Output the (x, y) coordinate of the center of the cell containing the given text.  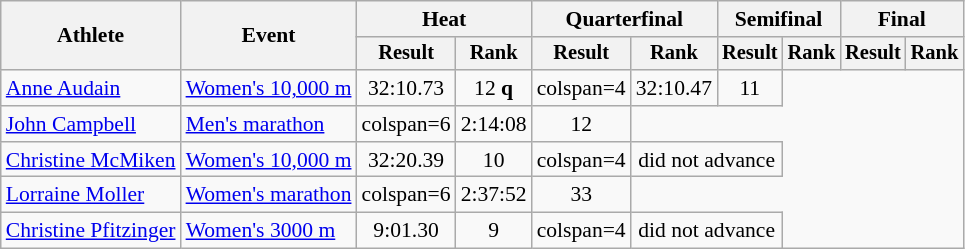
Women's 3000 m (269, 231)
2:37:52 (494, 195)
Christine Pfitzinger (91, 231)
Women's marathon (269, 195)
10 (494, 160)
9 (494, 231)
John Campbell (91, 124)
9:01.30 (406, 231)
32:10.73 (406, 88)
33 (582, 195)
12 q (494, 88)
Lorraine Moller (91, 195)
2:14:08 (494, 124)
Athlete (91, 36)
11 (750, 88)
Anne Audain (91, 88)
12 (582, 124)
32:10.47 (674, 88)
32:20.39 (406, 160)
Semifinal (778, 19)
Heat (444, 19)
Final (902, 19)
Christine McMiken (91, 160)
Quarterfinal (624, 19)
Event (269, 36)
Men's marathon (269, 124)
